From the cell containing the given text, extract its center point as (X, Y) coordinate. 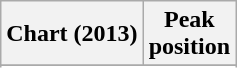
Chart (2013) (72, 34)
Peakposition (189, 34)
